Scan for the cell matching the given text and deliver its (X, Y) coordinate at center. 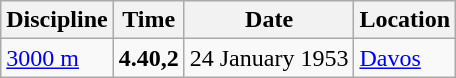
Davos (405, 58)
Time (148, 20)
Discipline (57, 20)
3000 m (57, 58)
Location (405, 20)
Date (269, 20)
4.40,2 (148, 58)
24 January 1953 (269, 58)
